Extract the (x, y) coordinate from the center of the cell holding the provided text.  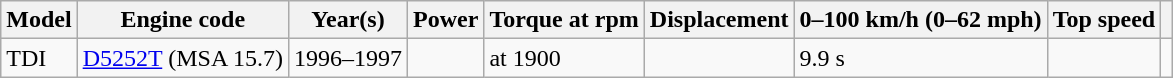
0–100 km/h (0–62 mph) (920, 20)
Power (446, 20)
9.9 s (920, 58)
Model (39, 20)
Torque at rpm (564, 20)
1996–1997 (348, 58)
D5252T (MSA 15.7) (182, 58)
TDI (39, 58)
Top speed (1104, 20)
Year(s) (348, 20)
Displacement (719, 20)
at 1900 (564, 58)
Engine code (182, 20)
